Return the (X, Y) coordinate for the center point of the cell that contains the specified text.  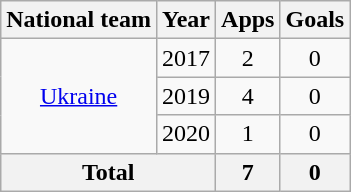
7 (248, 172)
2019 (186, 96)
2020 (186, 134)
Apps (248, 20)
Goals (315, 20)
National team (79, 20)
1 (248, 134)
Year (186, 20)
2017 (186, 58)
Ukraine (79, 96)
4 (248, 96)
2 (248, 58)
Total (108, 172)
